Output the (X, Y) coordinate of the center of the cell containing the given text.  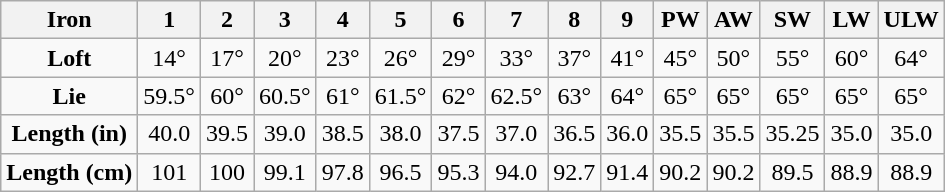
Length (in) (70, 134)
40.0 (170, 134)
Loft (70, 58)
4 (342, 20)
39.5 (226, 134)
17° (226, 58)
2 (226, 20)
45° (680, 58)
23° (342, 58)
60.5° (286, 96)
ULW (911, 20)
96.5 (400, 172)
63° (574, 96)
99.1 (286, 172)
3 (286, 20)
1 (170, 20)
9 (628, 20)
39.0 (286, 134)
8 (574, 20)
62° (458, 96)
LW (852, 20)
36.5 (574, 134)
7 (516, 20)
Lie (70, 96)
95.3 (458, 172)
50° (734, 58)
6 (458, 20)
41° (628, 58)
100 (226, 172)
92.7 (574, 172)
91.4 (628, 172)
94.0 (516, 172)
62.5° (516, 96)
35.25 (792, 134)
37.5 (458, 134)
38.5 (342, 134)
SW (792, 20)
33° (516, 58)
Length (cm) (70, 172)
37.0 (516, 134)
61.5° (400, 96)
AW (734, 20)
5 (400, 20)
29° (458, 58)
38.0 (400, 134)
36.0 (628, 134)
PW (680, 20)
97.8 (342, 172)
Iron (70, 20)
101 (170, 172)
37° (574, 58)
14° (170, 58)
89.5 (792, 172)
20° (286, 58)
61° (342, 96)
59.5° (170, 96)
55° (792, 58)
26° (400, 58)
